Scan for the cell matching the given text and deliver its [x, y] coordinate at center. 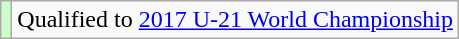
Qualified to 2017 U-21 World Championship [236, 20]
